Return [x, y] of the center of cell containing provided text 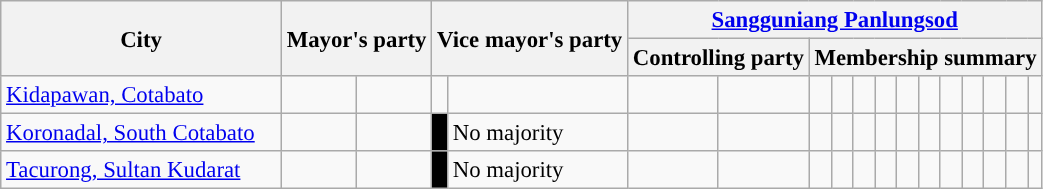
Tacurong, Sultan Kudarat [142, 170]
Sangguniang Panlungsod [835, 20]
Controlling party [719, 58]
Mayor's party [356, 38]
Koronadal, South Cotabato [142, 133]
Membership summary [926, 58]
Vice mayor's party [530, 38]
Kidapawan, Cotabato [142, 95]
City [142, 38]
